Pinpoint the cell where the given text exists, returning its [X, Y] midpoint coordinate. 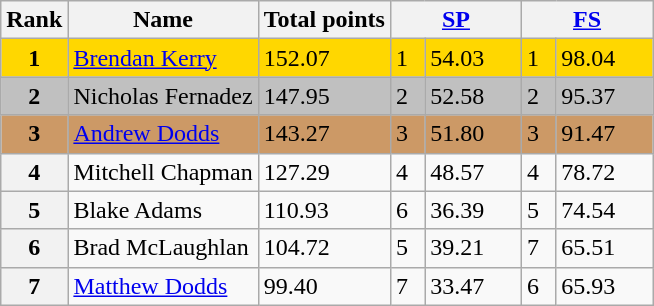
48.57 [474, 172]
78.72 [604, 172]
65.93 [604, 286]
54.03 [474, 58]
65.51 [604, 248]
74.54 [604, 210]
98.04 [604, 58]
Mitchell Chapman [163, 172]
Name [163, 20]
Nicholas Fernadez [163, 96]
36.39 [474, 210]
143.27 [324, 134]
Rank [34, 20]
Andrew Dodds [163, 134]
152.07 [324, 58]
Blake Adams [163, 210]
147.95 [324, 96]
Matthew Dodds [163, 286]
110.93 [324, 210]
Brad McLaughlan [163, 248]
39.21 [474, 248]
99.40 [324, 286]
Brendan Kerry [163, 58]
SP [456, 20]
51.80 [474, 134]
Total points [324, 20]
33.47 [474, 286]
91.47 [604, 134]
95.37 [604, 96]
52.58 [474, 96]
127.29 [324, 172]
104.72 [324, 248]
FS [588, 20]
